Find where the given text appears and provide that cell's center as [x, y] coordinate. 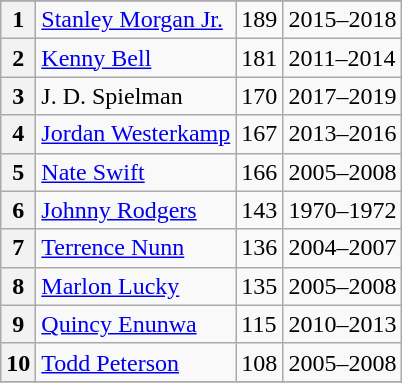
4 [18, 134]
167 [260, 134]
170 [260, 96]
115 [260, 324]
Todd Peterson [136, 362]
Stanley Morgan Jr. [136, 20]
166 [260, 172]
2004–2007 [342, 248]
181 [260, 58]
J. D. Spielman [136, 96]
Nate Swift [136, 172]
8 [18, 286]
2011–2014 [342, 58]
6 [18, 210]
136 [260, 248]
Marlon Lucky [136, 286]
3 [18, 96]
108 [260, 362]
Kenny Bell [136, 58]
Jordan Westerkamp [136, 134]
7 [18, 248]
9 [18, 324]
135 [260, 286]
1 [18, 20]
2010–2013 [342, 324]
10 [18, 362]
1970–1972 [342, 210]
Terrence Nunn [136, 248]
Quincy Enunwa [136, 324]
2017–2019 [342, 96]
2013–2016 [342, 134]
2 [18, 58]
143 [260, 210]
2015–2018 [342, 20]
189 [260, 20]
5 [18, 172]
Johnny Rodgers [136, 210]
